Search for the cell housing the specified text and yield its [X, Y] center coordinate. 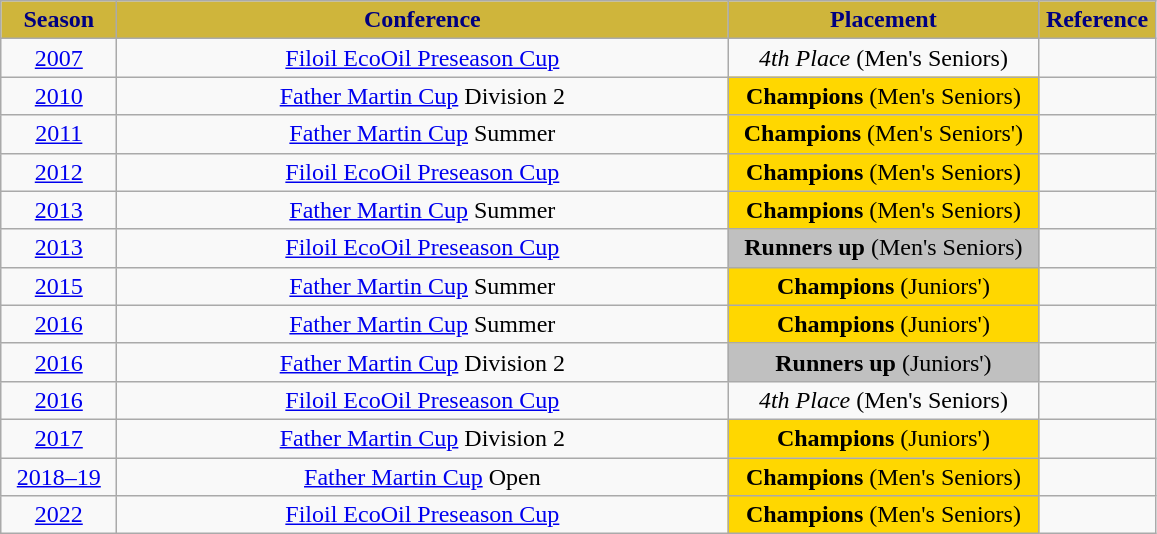
Season [59, 20]
Runners up (Juniors') [884, 362]
Placement [884, 20]
Runners up (Men's Seniors) [884, 248]
Champions (Men's Seniors') [884, 134]
2018–19 [59, 477]
Reference [1097, 20]
2011 [59, 134]
2010 [59, 96]
2022 [59, 515]
Conference [422, 20]
2007 [59, 58]
2015 [59, 286]
Father Martin Cup Open [422, 477]
2012 [59, 172]
2017 [59, 438]
